Detect which cell encompasses the target text, then output its (X, Y) center coordinate. 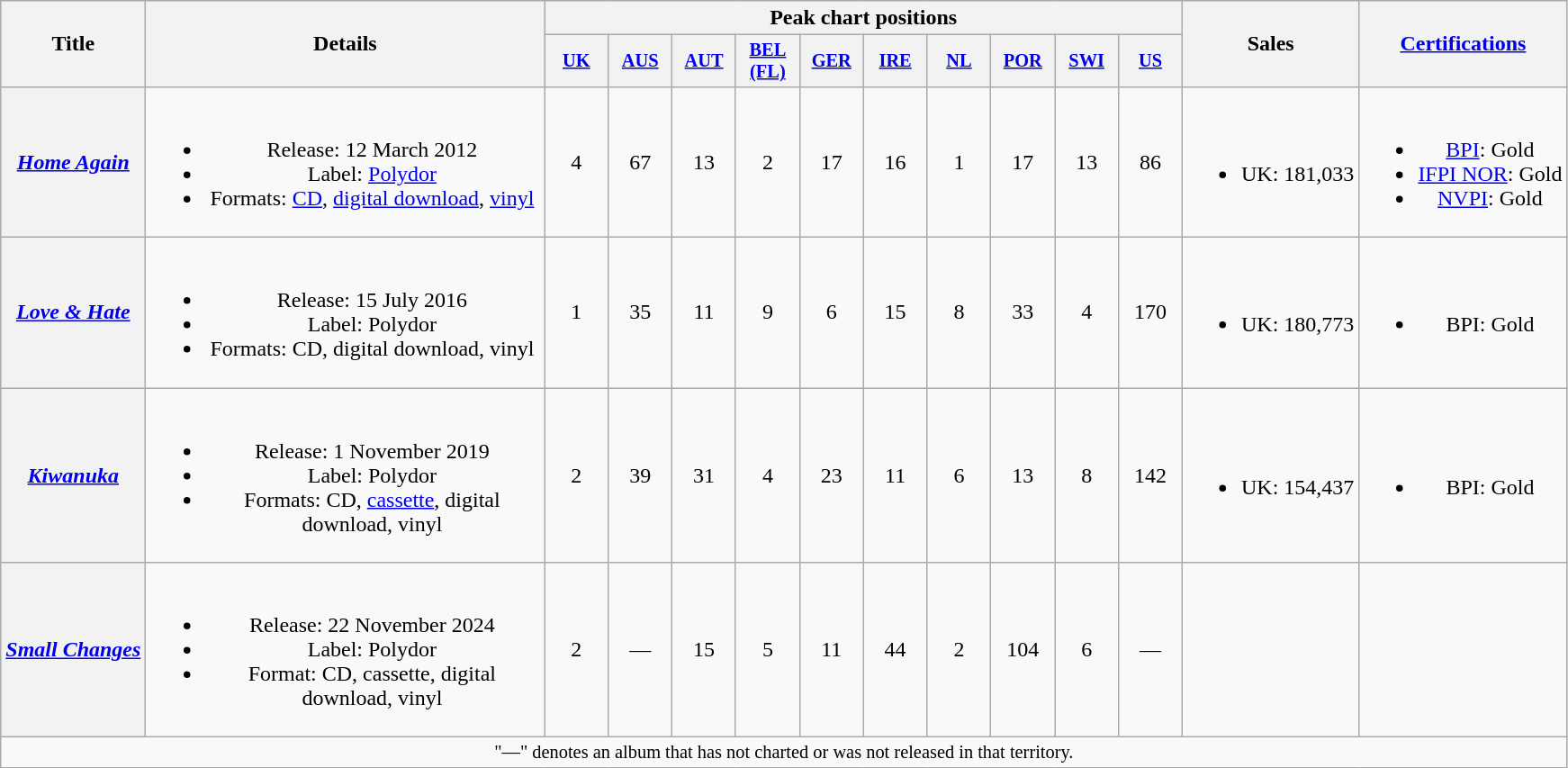
Kiwanuka (74, 475)
142 (1150, 475)
86 (1150, 162)
UK (576, 61)
Release: 12 March 2012Label: PolydorFormats: CD, digital download, vinyl (346, 162)
AUT (704, 61)
33 (1023, 313)
UK: 181,033 (1270, 162)
Peak chart positions (864, 18)
9 (767, 313)
Details (346, 44)
US (1150, 61)
POR (1023, 61)
Sales (1270, 44)
Release: 15 July 2016Label: PolydorFormats: CD, digital download, vinyl (346, 313)
5 (767, 650)
SWI (1087, 61)
170 (1150, 313)
IRE (895, 61)
23 (832, 475)
NL (960, 61)
BPI: GoldIFPI NOR: GoldNVPI: Gold (1464, 162)
"—" denotes an album that has not charted or was not released in that territory. (784, 753)
GER (832, 61)
31 (704, 475)
Home Again (74, 162)
39 (641, 475)
BEL (FL) (767, 61)
Love & Hate (74, 313)
Certifications (1464, 44)
Small Changes (74, 650)
16 (895, 162)
104 (1023, 650)
35 (641, 313)
Title (74, 44)
44 (895, 650)
Release: 1 November 2019Label: PolydorFormats: CD, cassette, digital download, vinyl (346, 475)
UK: 180,773 (1270, 313)
UK: 154,437 (1270, 475)
AUS (641, 61)
67 (641, 162)
Release: 22 November 2024Label: PolydorFormat: CD, cassette, digital download, vinyl (346, 650)
